Capture the cell that displays the provided text and extract its (x, y) central coordinate. 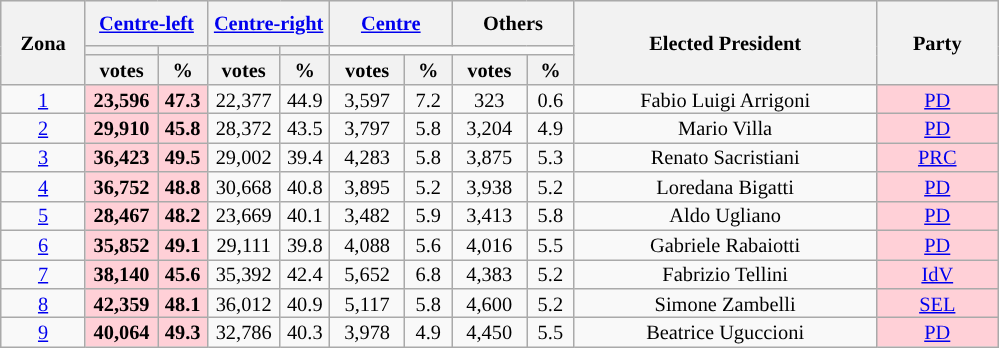
Simone Zambelli (725, 302)
3,895 (368, 186)
Zona (44, 42)
36,752 (121, 186)
22,377 (244, 98)
Fabio Luigi Arrigoni (725, 98)
36,423 (121, 156)
3,978 (368, 332)
39.4 (305, 156)
Fabrizio Tellini (725, 274)
5,117 (368, 302)
4,383 (490, 274)
Aldo Ugliano (725, 216)
40.3 (305, 332)
28,467 (121, 216)
Centre-right (269, 22)
36,012 (244, 302)
4,088 (368, 244)
48.2 (183, 216)
4 (44, 186)
44.9 (305, 98)
4,450 (490, 332)
29,002 (244, 156)
4,016 (490, 244)
28,372 (244, 128)
Gabriele Rabaiotti (725, 244)
0.6 (550, 98)
2 (44, 128)
7 (44, 274)
42,359 (121, 302)
40.9 (305, 302)
30,668 (244, 186)
Beatrice Uguccioni (725, 332)
3,797 (368, 128)
32,786 (244, 332)
3,482 (368, 216)
SEL (937, 302)
35,852 (121, 244)
49.3 (183, 332)
Renato Sacristiani (725, 156)
43.5 (305, 128)
5.3 (550, 156)
40,064 (121, 332)
3,938 (490, 186)
23,596 (121, 98)
42.4 (305, 274)
6.8 (428, 274)
Others (513, 22)
IdV (937, 274)
Centre-left (146, 22)
8 (44, 302)
48.1 (183, 302)
5.9 (428, 216)
Loredana Bigatti (725, 186)
35,392 (244, 274)
5,652 (368, 274)
40.1 (305, 216)
49.1 (183, 244)
6 (44, 244)
40.8 (305, 186)
7.2 (428, 98)
4,283 (368, 156)
29,111 (244, 244)
Centre (391, 22)
PRC (937, 156)
45.8 (183, 128)
323 (490, 98)
3 (44, 156)
5 (44, 216)
Party (937, 42)
49.5 (183, 156)
29,910 (121, 128)
1 (44, 98)
45.6 (183, 274)
48.8 (183, 186)
23,669 (244, 216)
38,140 (121, 274)
5.6 (428, 244)
47.3 (183, 98)
3,204 (490, 128)
3,413 (490, 216)
Mario Villa (725, 128)
39.8 (305, 244)
3,597 (368, 98)
Elected President (725, 42)
4,600 (490, 302)
3,875 (490, 156)
9 (44, 332)
